Scan for the cell matching the given text and deliver its [X, Y] coordinate at center. 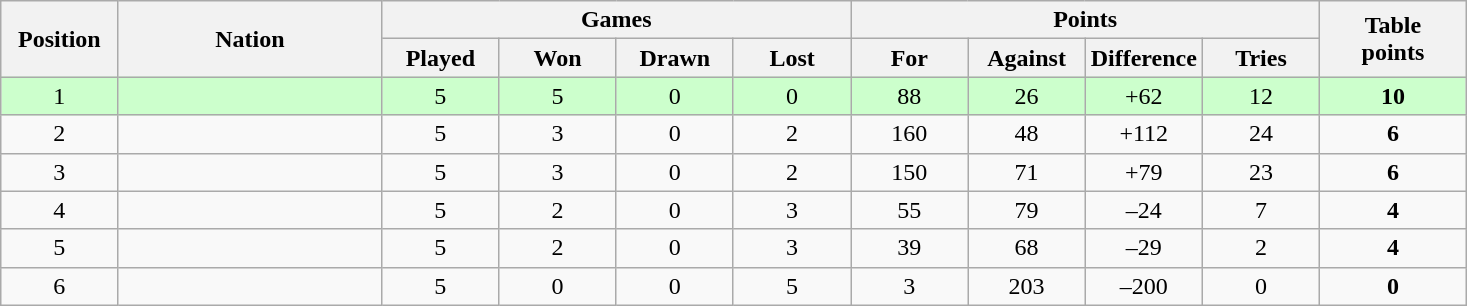
79 [1026, 210]
Difference [1144, 58]
7 [1260, 210]
For [910, 58]
Nation [250, 39]
+112 [1144, 134]
160 [910, 134]
1 [60, 96]
26 [1026, 96]
23 [1260, 172]
55 [910, 210]
71 [1026, 172]
12 [1260, 96]
10 [1394, 96]
–24 [1144, 210]
Played [440, 58]
39 [910, 248]
Tablepoints [1394, 39]
Points [1086, 20]
–200 [1144, 286]
+62 [1144, 96]
Against [1026, 58]
–29 [1144, 248]
203 [1026, 286]
150 [910, 172]
+79 [1144, 172]
48 [1026, 134]
Tries [1260, 58]
24 [1260, 134]
Lost [792, 58]
Won [558, 58]
Games [616, 20]
88 [910, 96]
Position [60, 39]
68 [1026, 248]
Drawn [674, 58]
